Identify which cell holds the provided text, then report its [X, Y] central coordinate. 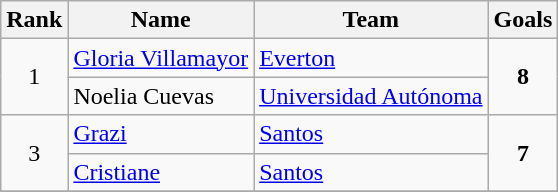
3 [34, 153]
7 [523, 153]
Universidad Autónoma [371, 96]
8 [523, 77]
Everton [371, 58]
Name [161, 20]
Gloria Villamayor [161, 58]
Noelia Cuevas [161, 96]
Grazi [161, 134]
1 [34, 77]
Cristiane [161, 172]
Team [371, 20]
Rank [34, 20]
Goals [523, 20]
